Capture the cell that displays the provided text and extract its [X, Y] central coordinate. 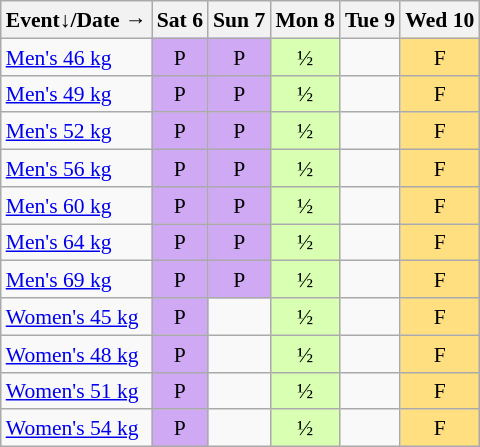
Mon 8 [304, 20]
Men's 64 kg [76, 242]
Women's 51 kg [76, 390]
Sat 6 [180, 20]
Men's 46 kg [76, 56]
Men's 52 kg [76, 130]
Wed 10 [440, 20]
Women's 45 kg [76, 316]
Women's 48 kg [76, 354]
Men's 60 kg [76, 204]
Sun 7 [239, 20]
Women's 54 kg [76, 428]
Tue 9 [370, 20]
Men's 49 kg [76, 94]
Men's 56 kg [76, 168]
Event↓/Date → [76, 20]
Men's 69 kg [76, 280]
